For the text-containing cell, return its midpoint in [x, y] coordinate format. 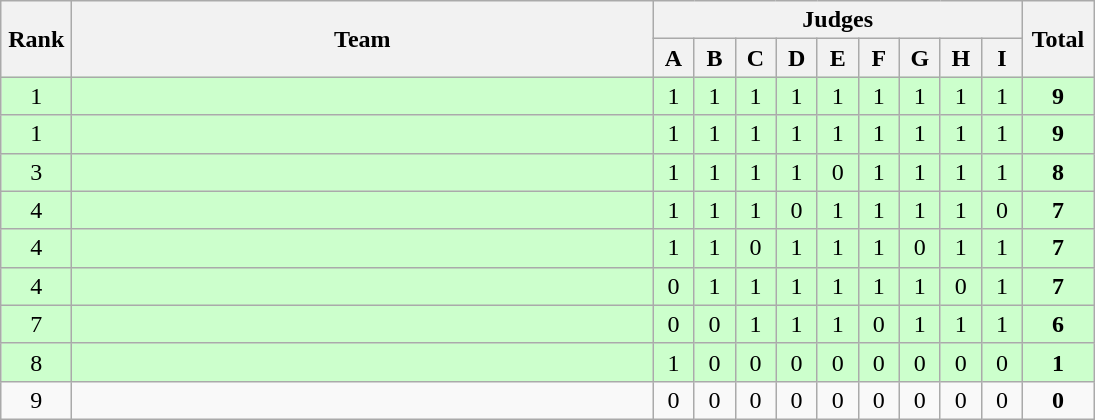
Rank [36, 39]
I [1002, 58]
3 [36, 172]
H [960, 58]
D [796, 58]
E [838, 58]
F [878, 58]
A [674, 58]
G [920, 58]
C [756, 58]
Team [362, 39]
6 [1058, 324]
Judges [838, 20]
Total [1058, 39]
B [714, 58]
